Search for the cell housing the specified text and yield its (X, Y) center coordinate. 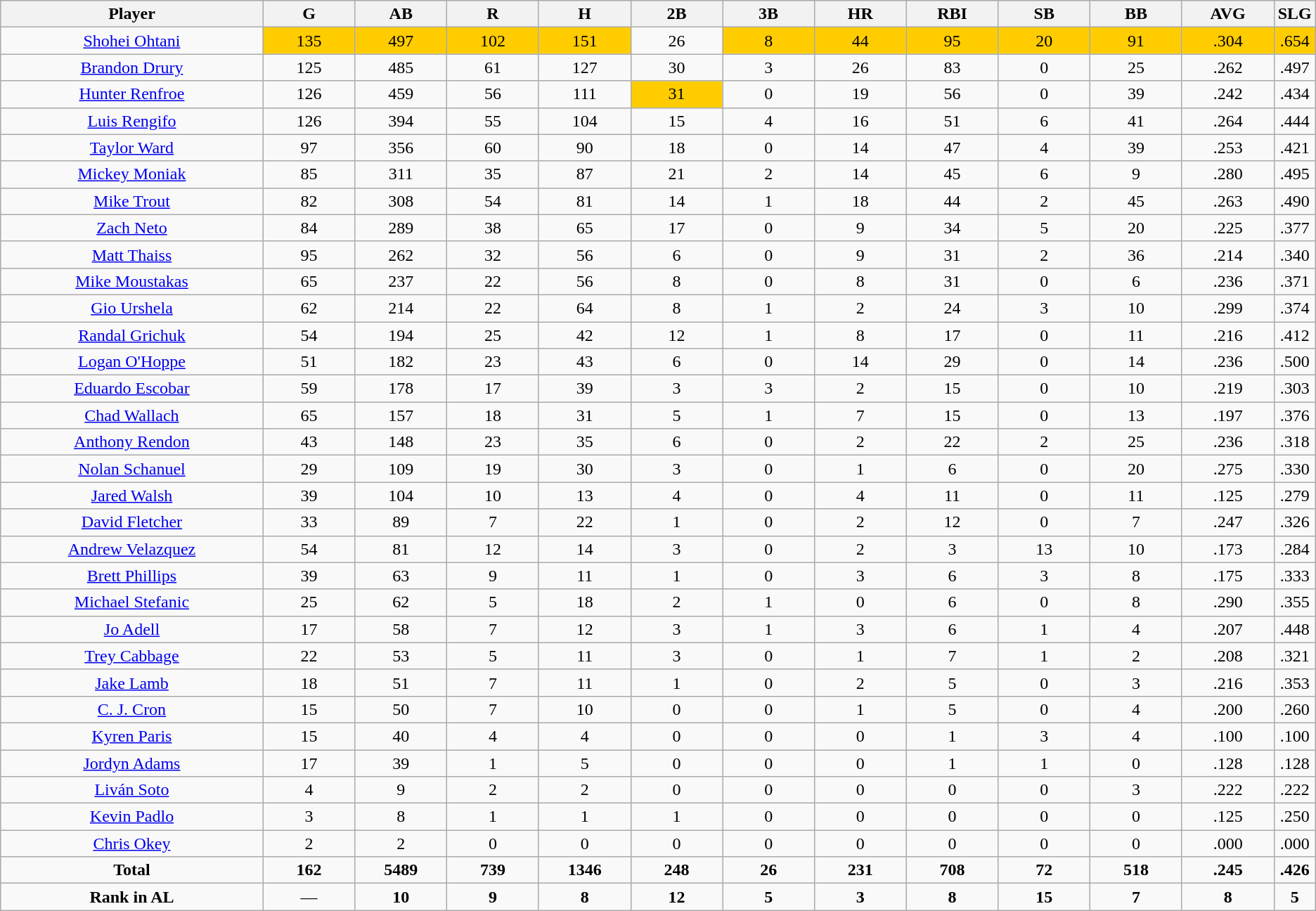
91 (1136, 41)
.245 (1227, 870)
.444 (1295, 121)
Andrew Velazquez (132, 549)
214 (401, 308)
SB (1045, 14)
BB (1136, 14)
97 (309, 148)
Luis Rengifo (132, 121)
SLG (1295, 14)
Total (132, 870)
Gio Urshela (132, 308)
708 (952, 870)
.207 (1227, 629)
Eduardo Escobar (132, 389)
83 (952, 67)
RBI (952, 14)
Randal Grichuk (132, 335)
40 (401, 736)
.250 (1295, 817)
Brandon Drury (132, 67)
34 (952, 228)
394 (401, 121)
36 (1136, 254)
21 (676, 174)
HR (860, 14)
.353 (1295, 683)
H (585, 14)
42 (585, 335)
72 (1045, 870)
Jo Adell (132, 629)
Zach Neto (132, 228)
.412 (1295, 335)
Jake Lamb (132, 683)
289 (401, 228)
.263 (1227, 201)
.260 (1295, 709)
.448 (1295, 629)
.253 (1227, 148)
.219 (1227, 389)
739 (493, 870)
162 (309, 870)
.264 (1227, 121)
61 (493, 67)
85 (309, 174)
.247 (1227, 522)
Liván Soto (132, 790)
.497 (1295, 67)
5489 (401, 870)
148 (401, 442)
.280 (1227, 174)
47 (952, 148)
.376 (1295, 415)
24 (952, 308)
Jordyn Adams (132, 763)
262 (401, 254)
.326 (1295, 522)
.208 (1227, 656)
Rank in AL (132, 897)
AB (401, 14)
.490 (1295, 201)
485 (401, 67)
Kevin Padlo (132, 817)
.303 (1295, 389)
311 (401, 174)
237 (401, 281)
Mike Moustakas (132, 281)
151 (585, 41)
Jared Walsh (132, 496)
.275 (1227, 469)
.374 (1295, 308)
135 (309, 41)
Logan O'Hoppe (132, 362)
.200 (1227, 709)
125 (309, 67)
.173 (1227, 549)
41 (1136, 121)
.434 (1295, 94)
.340 (1295, 254)
.304 (1227, 41)
60 (493, 148)
Chris Okey (132, 844)
84 (309, 228)
87 (585, 174)
.299 (1227, 308)
C. J. Cron (132, 709)
58 (401, 629)
AVG (1227, 14)
.284 (1295, 549)
1346 (585, 870)
G (309, 14)
.371 (1295, 281)
Anthony Rendon (132, 442)
.175 (1227, 576)
178 (401, 389)
.321 (1295, 656)
157 (401, 415)
.500 (1295, 362)
.262 (1227, 67)
Chad Wallach (132, 415)
.279 (1295, 496)
356 (401, 148)
Brett Phillips (132, 576)
Player (132, 14)
.318 (1295, 442)
90 (585, 148)
518 (1136, 870)
82 (309, 201)
.377 (1295, 228)
.197 (1227, 415)
53 (401, 656)
Michael Stefanic (132, 602)
.330 (1295, 469)
.495 (1295, 174)
3B (769, 14)
Kyren Paris (132, 736)
231 (860, 870)
64 (585, 308)
459 (401, 94)
.225 (1227, 228)
127 (585, 67)
.333 (1295, 576)
16 (860, 121)
Nolan Schanuel (132, 469)
32 (493, 254)
.214 (1227, 254)
.421 (1295, 148)
.355 (1295, 602)
111 (585, 94)
Shohei Ohtani (132, 41)
38 (493, 228)
David Fletcher (132, 522)
Matt Thaiss (132, 254)
Taylor Ward (132, 148)
.654 (1295, 41)
50 (401, 709)
.242 (1227, 94)
63 (401, 576)
102 (493, 41)
194 (401, 335)
R (493, 14)
182 (401, 362)
Mickey Moniak (132, 174)
Mike Trout (132, 201)
109 (401, 469)
33 (309, 522)
.426 (1295, 870)
.290 (1227, 602)
308 (401, 201)
Hunter Renfroe (132, 94)
497 (401, 41)
89 (401, 522)
59 (309, 389)
248 (676, 870)
55 (493, 121)
— (309, 897)
2B (676, 14)
Trey Cabbage (132, 656)
